Locate the cell with the specified text and output its (X, Y) center coordinate. 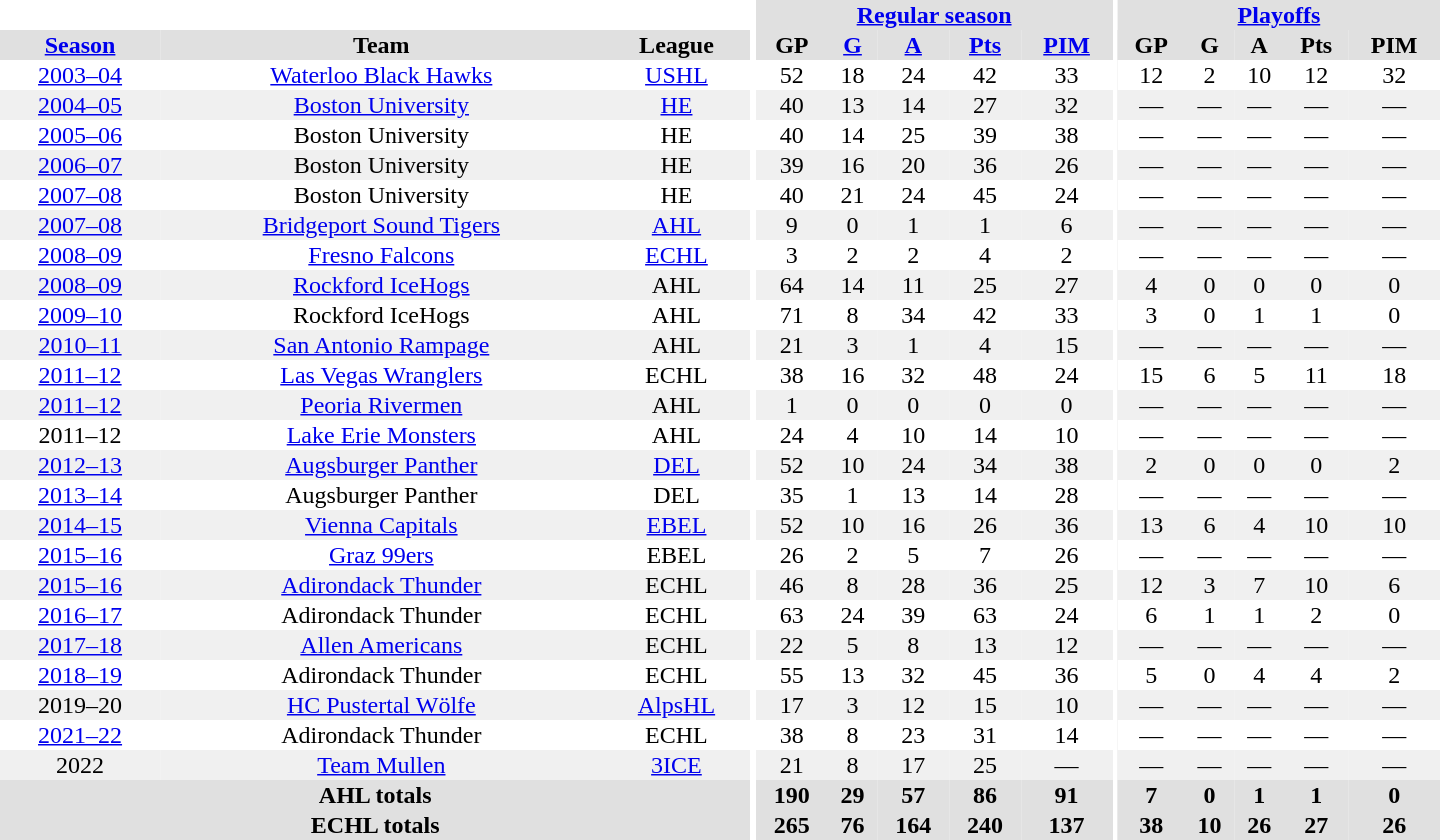
46 (792, 585)
Allen Americans (381, 645)
USHL (677, 75)
23 (913, 735)
ECHL totals (375, 825)
2021–22 (80, 735)
HC Pustertal Wölfe (381, 705)
29 (853, 795)
2005–06 (80, 135)
3ICE (677, 765)
Lake Erie Monsters (381, 435)
Team Mullen (381, 765)
2014–15 (80, 525)
2006–07 (80, 165)
Peoria Rivermen (381, 405)
2009–10 (80, 315)
2003–04 (80, 75)
71 (792, 315)
Vienna Capitals (381, 525)
190 (792, 795)
2013–14 (80, 495)
2010–11 (80, 345)
9 (792, 225)
35 (792, 495)
22 (792, 645)
48 (985, 375)
Fresno Falcons (381, 255)
League (677, 45)
San Antonio Rampage (381, 345)
Graz 99ers (381, 555)
137 (1066, 825)
86 (985, 795)
91 (1066, 795)
2022 (80, 765)
AlpsHL (677, 705)
Team (381, 45)
2018–19 (80, 675)
Las Vegas Wranglers (381, 375)
Season (80, 45)
2016–17 (80, 615)
57 (913, 795)
76 (853, 825)
55 (792, 675)
Regular season (934, 15)
2017–18 (80, 645)
164 (913, 825)
Bridgeport Sound Tigers (381, 225)
AHL totals (375, 795)
2019–20 (80, 705)
265 (792, 825)
2004–05 (80, 105)
240 (985, 825)
20 (913, 165)
Waterloo Black Hawks (381, 75)
Playoffs (1279, 15)
2012–13 (80, 465)
31 (985, 735)
64 (792, 285)
